Pinpoint the cell where the given text exists, returning its [X, Y] midpoint coordinate. 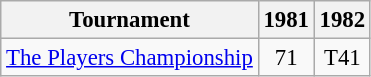
1982 [342, 20]
1981 [286, 20]
Tournament [130, 20]
71 [286, 58]
The Players Championship [130, 58]
T41 [342, 58]
